Output the (x, y) coordinate of the center of the cell containing the given text.  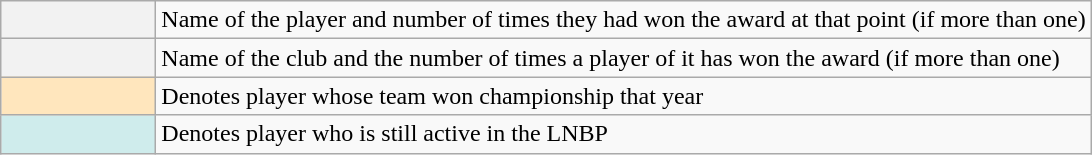
Name of the club and the number of times a player of it has won the award (if more than one) (624, 58)
Name of the player and number of times they had won the award at that point (if more than one) (624, 20)
Denotes player whose team won championship that year (624, 96)
Denotes player who is still active in the LNBP (624, 134)
